Locate the cell with the specified text and output its [X, Y] center coordinate. 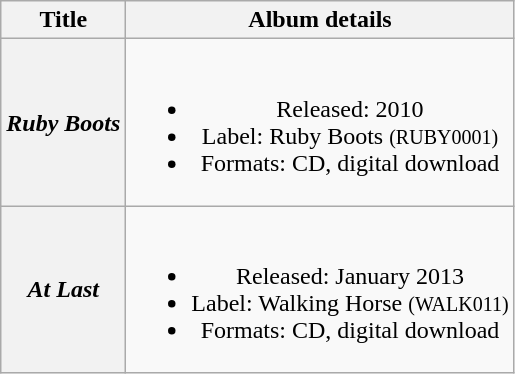
Ruby Boots [64, 122]
Album details [320, 20]
At Last [64, 290]
Title [64, 20]
Released: 2010Label: Ruby Boots (RUBY0001)Formats: CD, digital download [320, 122]
Released: January 2013Label: Walking Horse (WALK011)Formats: CD, digital download [320, 290]
